Search for the cell housing the specified text and yield its (x, y) center coordinate. 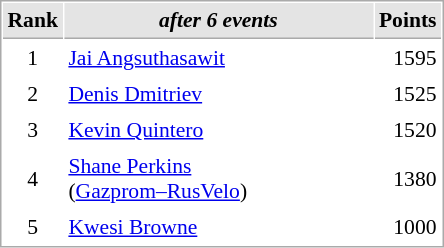
4 (32, 178)
2 (32, 93)
1000 (408, 227)
Shane Perkins(Gazprom–RusVelo) (218, 178)
1 (32, 57)
Kevin Quintero (218, 129)
Points (408, 21)
1525 (408, 93)
Kwesi Browne (218, 227)
Denis Dmitriev (218, 93)
3 (32, 129)
after 6 events (218, 21)
1380 (408, 178)
5 (32, 227)
1595 (408, 57)
1520 (408, 129)
Jai Angsuthasawit (218, 57)
Rank (32, 21)
